Return [X, Y] of the center of cell containing provided text 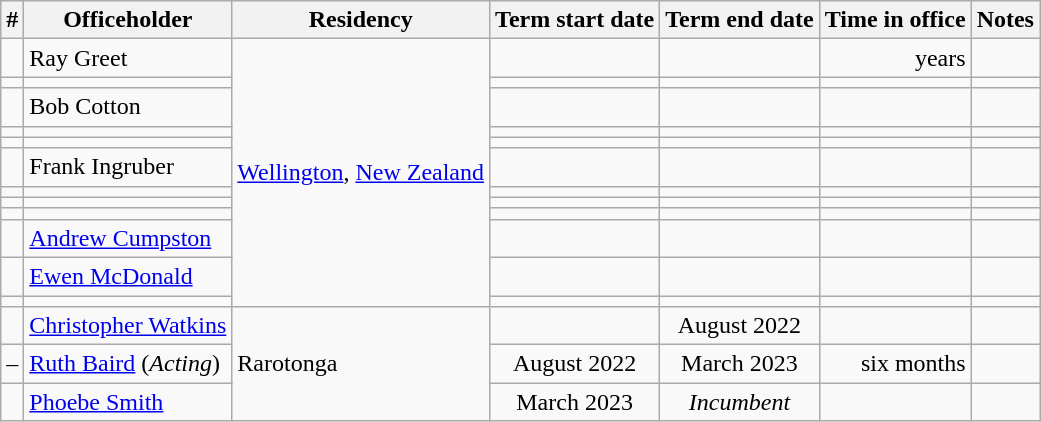
Time in office [895, 20]
Christopher Watkins [128, 326]
# [12, 20]
Wellington, New Zealand [361, 173]
Ruth Baird (Acting) [128, 364]
Ewen McDonald [128, 276]
Frank Ingruber [128, 167]
years [895, 58]
Term end date [740, 20]
Phoebe Smith [128, 402]
Notes [1005, 20]
six months [895, 364]
Incumbent [740, 402]
Rarotonga [361, 364]
– [12, 364]
Andrew Cumpston [128, 238]
Residency [361, 20]
Ray Greet [128, 58]
Bob Cotton [128, 107]
Term start date [575, 20]
Officeholder [128, 20]
